Scan for the cell matching the given text and deliver its [x, y] coordinate at center. 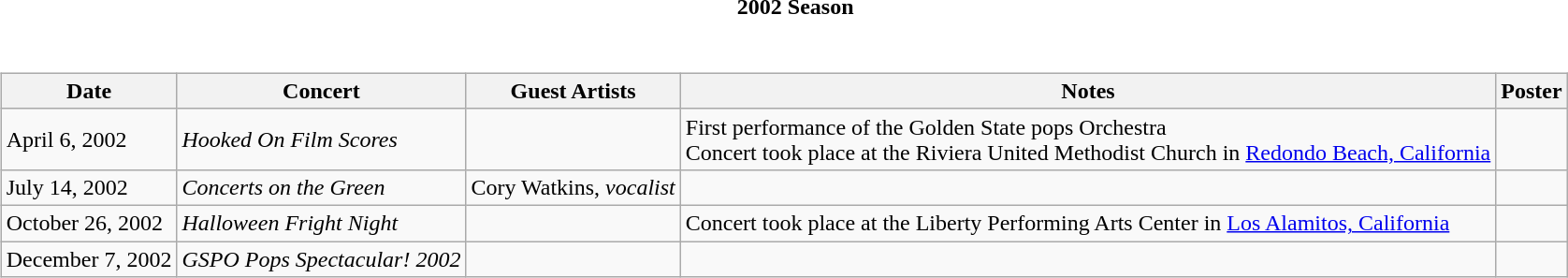
July 14, 2002 [89, 187]
April 6, 2002 [89, 139]
First performance of the Golden State pops OrchestraConcert took place at the Riviera United Methodist Church in Redondo Beach, California [1088, 139]
Notes [1088, 91]
December 7, 2002 [89, 259]
Date [89, 91]
Poster [1532, 91]
October 26, 2002 [89, 223]
GSPO Pops Spectacular! 2002 [322, 259]
Concert took place at the Liberty Performing Arts Center in Los Alamitos, California [1088, 223]
Hooked On Film Scores [322, 139]
Cory Watkins, vocalist [573, 187]
Halloween Fright Night [322, 223]
Concerts on the Green [322, 187]
Concert [322, 91]
Guest Artists [573, 91]
